Identify which cell holds the provided text, then report its [x, y] central coordinate. 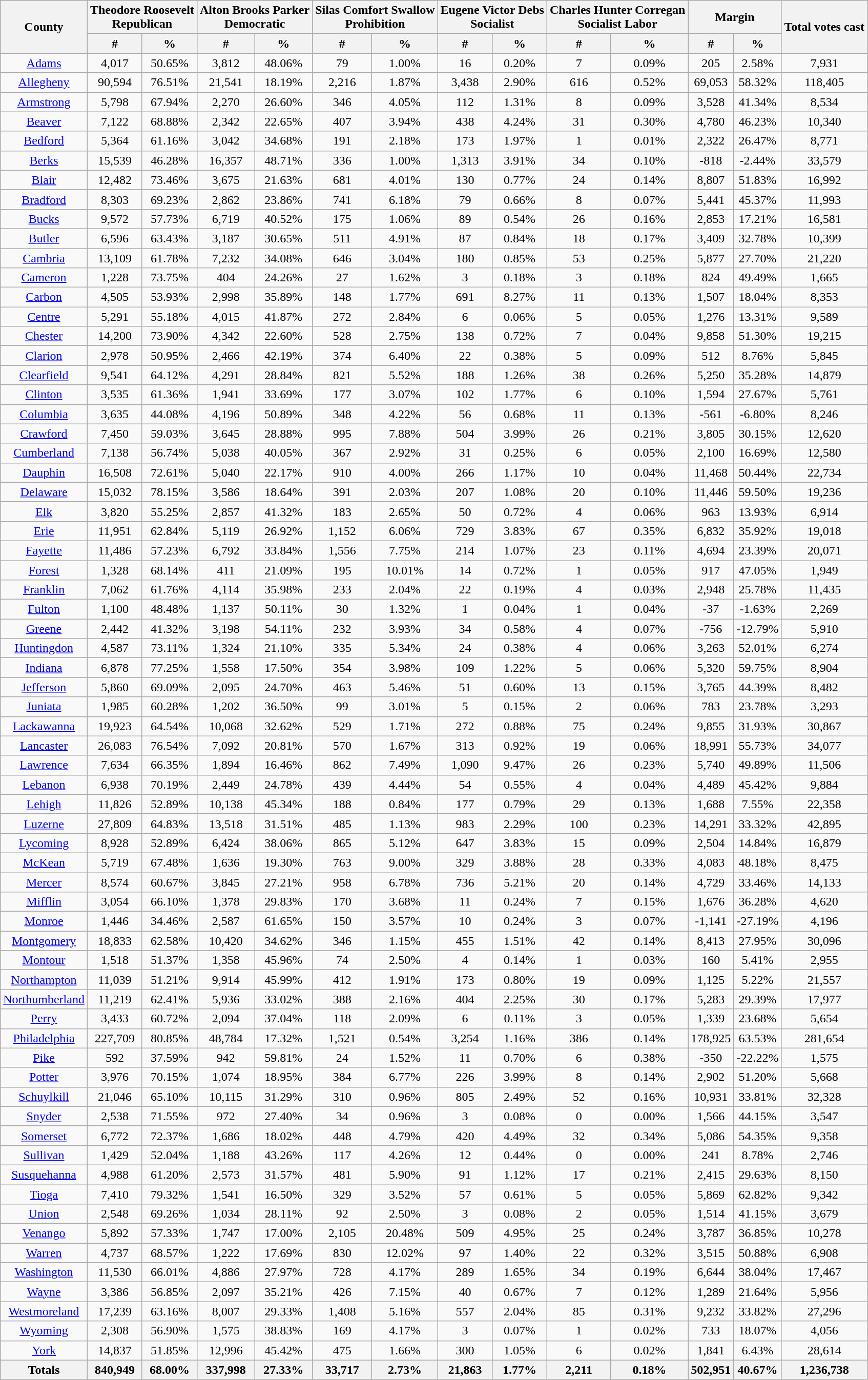
29.83% [284, 902]
3,635 [115, 414]
18.64% [284, 492]
25.78% [757, 590]
49.49% [757, 278]
51.83% [757, 180]
2,862 [225, 199]
195 [342, 570]
59.75% [757, 668]
9,884 [824, 785]
19.30% [284, 862]
Lawrence [44, 765]
15,539 [115, 160]
2.73% [405, 1370]
Eugene Victor DebsSocialist [492, 17]
16,357 [225, 160]
616 [579, 83]
2,442 [115, 629]
3,675 [225, 180]
55.73% [757, 746]
9,541 [115, 375]
34.68% [284, 141]
3.93% [405, 629]
6,832 [711, 531]
681 [342, 180]
8,413 [711, 941]
12,996 [225, 1350]
16,992 [824, 180]
6,644 [711, 1272]
61.76% [169, 590]
0.61% [520, 1194]
24.26% [284, 278]
529 [342, 726]
1,558 [225, 668]
27,296 [824, 1311]
528 [342, 336]
995 [342, 434]
21.09% [284, 570]
32 [579, 1136]
1.40% [520, 1253]
Perry [44, 1019]
32.62% [284, 726]
4.26% [405, 1155]
5,869 [711, 1194]
3.04% [405, 258]
6,596 [115, 238]
1,686 [225, 1136]
0.58% [520, 629]
42 [579, 941]
77.25% [169, 668]
1.91% [405, 980]
3,528 [711, 102]
97 [465, 1253]
2,998 [225, 297]
York [44, 1350]
-37 [711, 609]
33,717 [342, 1370]
21,220 [824, 258]
23.78% [757, 707]
4,114 [225, 590]
3,535 [115, 395]
7.55% [757, 804]
3,515 [711, 1253]
1,541 [225, 1194]
8,353 [824, 297]
68.57% [169, 1253]
1,313 [465, 160]
29 [579, 804]
13.93% [757, 511]
0.67% [520, 1292]
2,342 [225, 121]
485 [342, 823]
10,115 [225, 1097]
1,521 [342, 1038]
384 [342, 1077]
191 [342, 141]
1,137 [225, 609]
Totals [44, 1370]
21.63% [284, 180]
29.39% [757, 999]
Fayette [44, 550]
2.84% [405, 317]
61.16% [169, 141]
3.07% [405, 395]
388 [342, 999]
2.49% [520, 1097]
0.60% [520, 687]
29.63% [757, 1175]
40.67% [757, 1370]
17 [579, 1175]
2.16% [405, 999]
337,998 [225, 1370]
48.18% [757, 862]
1,324 [225, 648]
7,138 [115, 453]
67.48% [169, 862]
0.32% [650, 1253]
Union [44, 1214]
1,446 [115, 921]
Wayne [44, 1292]
27,809 [115, 823]
-756 [711, 629]
1.52% [405, 1058]
0.70% [520, 1058]
102 [465, 395]
50 [465, 511]
12 [465, 1155]
14,291 [711, 823]
Juniata [44, 707]
0.31% [650, 1311]
9.00% [405, 862]
Cumberland [44, 453]
183 [342, 511]
Schuylkill [44, 1097]
41.87% [284, 317]
73.90% [169, 336]
9,589 [824, 317]
Philadelphia [44, 1038]
8,475 [824, 862]
8.78% [757, 1155]
6,908 [824, 1253]
17.00% [284, 1233]
73.75% [169, 278]
18 [579, 238]
34,077 [824, 746]
0.85% [520, 258]
Greene [44, 629]
18,991 [711, 746]
21.64% [757, 1292]
6,772 [115, 1136]
16.69% [757, 453]
69.09% [169, 687]
942 [225, 1058]
Potter [44, 1077]
2.09% [405, 1019]
76.54% [169, 746]
1,665 [824, 278]
3,187 [225, 238]
Clearfield [44, 375]
4.91% [405, 238]
0.35% [650, 531]
Susquehanna [44, 1175]
180 [465, 258]
5,040 [225, 472]
367 [342, 453]
74 [342, 960]
3.88% [520, 862]
27.70% [757, 258]
1.67% [405, 746]
2,978 [115, 356]
1.31% [520, 102]
35.92% [757, 531]
27.95% [757, 941]
16,508 [115, 472]
3,263 [711, 648]
130 [465, 180]
38 [579, 375]
41.34% [757, 102]
0.79% [520, 804]
150 [342, 921]
1,985 [115, 707]
70.15% [169, 1077]
7,092 [225, 746]
5.21% [520, 882]
1,202 [225, 707]
30,096 [824, 941]
Carbon [44, 297]
763 [342, 862]
502,951 [711, 1370]
Lackawanna [44, 726]
Northumberland [44, 999]
9,232 [711, 1311]
60.28% [169, 707]
10,340 [824, 121]
512 [711, 356]
741 [342, 199]
50.44% [757, 472]
3,787 [711, 1233]
56.85% [169, 1292]
509 [465, 1233]
4.22% [405, 414]
79.32% [169, 1194]
8,246 [824, 414]
5,740 [711, 765]
4.01% [405, 180]
99 [342, 707]
40.52% [284, 219]
72.61% [169, 472]
1.22% [520, 668]
3,409 [711, 238]
7.49% [405, 765]
5,956 [824, 1292]
2,097 [225, 1292]
11,951 [115, 531]
2,504 [711, 843]
68.88% [169, 121]
1,429 [115, 1155]
6,938 [115, 785]
67 [579, 531]
3,054 [115, 902]
5,654 [824, 1019]
51.20% [757, 1077]
50.95% [169, 356]
7,232 [225, 258]
374 [342, 356]
45.99% [284, 980]
12,482 [115, 180]
310 [342, 1097]
38.04% [757, 1272]
Fulton [44, 609]
51.30% [757, 336]
5,250 [711, 375]
61.65% [284, 921]
118,405 [824, 83]
2,955 [824, 960]
2.90% [520, 83]
44.15% [757, 1116]
1,222 [225, 1253]
44.08% [169, 414]
17.69% [284, 1253]
1,188 [225, 1155]
233 [342, 590]
1,074 [225, 1077]
11,468 [711, 472]
19,215 [824, 336]
57.23% [169, 550]
5.41% [757, 960]
8.27% [520, 297]
5,845 [824, 356]
60.67% [169, 882]
22.60% [284, 336]
4,489 [711, 785]
26,083 [115, 746]
2,105 [342, 1233]
1.15% [405, 941]
3,812 [225, 63]
53.93% [169, 297]
3,765 [711, 687]
1,228 [115, 278]
821 [342, 375]
Silas Comfort SwallowProhibition [375, 17]
6,914 [824, 511]
266 [465, 472]
61.78% [169, 258]
Mercer [44, 882]
11,435 [824, 590]
11,826 [115, 804]
313 [465, 746]
13,109 [115, 258]
2,746 [824, 1155]
1,358 [225, 960]
335 [342, 648]
Luzerne [44, 823]
McKean [44, 862]
28.84% [284, 375]
6.06% [405, 531]
8.76% [757, 356]
10,399 [824, 238]
49.89% [757, 765]
226 [465, 1077]
2,216 [342, 83]
Montour [44, 960]
14.84% [757, 843]
3,805 [711, 434]
27.21% [284, 882]
37.59% [169, 1058]
983 [465, 823]
5,320 [711, 668]
17.50% [284, 668]
214 [465, 550]
407 [342, 121]
40 [465, 1292]
0.26% [650, 375]
50.89% [284, 414]
6,424 [225, 843]
646 [342, 258]
Venango [44, 1233]
7.75% [405, 550]
8,771 [824, 141]
16 [465, 63]
80.85% [169, 1038]
232 [342, 629]
7,122 [115, 121]
9.47% [520, 765]
6.77% [405, 1077]
59.50% [757, 492]
1,514 [711, 1214]
Alton Brooks ParkerDemocratic [254, 17]
11,993 [824, 199]
10,420 [225, 941]
148 [342, 297]
354 [342, 668]
160 [711, 960]
824 [711, 278]
-6.80% [757, 414]
0.80% [520, 980]
12,620 [824, 434]
281,654 [824, 1038]
Clinton [44, 395]
36.85% [757, 1233]
3.91% [520, 160]
5,291 [115, 317]
85 [579, 1311]
41.15% [757, 1214]
11,486 [115, 550]
5,936 [225, 999]
207 [465, 492]
8,807 [711, 180]
Elk [44, 511]
Huntingdon [44, 648]
67.94% [169, 102]
8,303 [115, 199]
426 [342, 1292]
20.48% [405, 1233]
2,538 [115, 1116]
1.66% [405, 1350]
50.11% [284, 609]
6,719 [225, 219]
3,820 [115, 511]
1.87% [405, 83]
2,902 [711, 1077]
4.00% [405, 472]
-1.63% [757, 609]
73.11% [169, 648]
Total votes cast [824, 27]
54 [465, 785]
1.71% [405, 726]
6,792 [225, 550]
592 [115, 1058]
1,566 [711, 1116]
1,090 [465, 765]
Somerset [44, 1136]
33.02% [284, 999]
1,507 [711, 297]
33.46% [757, 882]
511 [342, 238]
51 [465, 687]
0.01% [650, 141]
70.19% [169, 785]
391 [342, 492]
33.82% [757, 1311]
38.06% [284, 843]
28 [579, 862]
17.21% [757, 219]
736 [465, 882]
Indiana [44, 668]
69.26% [169, 1214]
-2.44% [757, 160]
1,894 [225, 765]
Snyder [44, 1116]
109 [465, 668]
5,892 [115, 1233]
34.62% [284, 941]
68.14% [169, 570]
18,833 [115, 941]
17.32% [284, 1038]
910 [342, 472]
68.00% [169, 1370]
830 [342, 1253]
3,547 [824, 1116]
8,150 [824, 1175]
10,068 [225, 726]
4,083 [711, 862]
48.06% [284, 63]
78.15% [169, 492]
8,482 [824, 687]
64.83% [169, 823]
27 [342, 278]
0.12% [650, 1292]
463 [342, 687]
50.65% [169, 63]
9,914 [225, 980]
205 [711, 63]
386 [579, 1038]
22,734 [824, 472]
45.96% [284, 960]
5,038 [225, 453]
4.24% [520, 121]
Delaware [44, 492]
2.18% [405, 141]
Sullivan [44, 1155]
16,581 [824, 219]
1.26% [520, 375]
481 [342, 1175]
1,688 [711, 804]
336 [342, 160]
1.12% [520, 1175]
16,879 [824, 843]
91 [465, 1175]
1.13% [405, 823]
56.74% [169, 453]
1.32% [405, 609]
13,518 [225, 823]
Lebanon [44, 785]
4.44% [405, 785]
10.01% [405, 570]
Lycoming [44, 843]
73.46% [169, 180]
Theodore RooseveltRepublican [142, 17]
557 [465, 1311]
2,270 [225, 102]
51.21% [169, 980]
1,034 [225, 1214]
17,467 [824, 1272]
22,358 [824, 804]
43.26% [284, 1155]
Montgomery [44, 941]
5.16% [405, 1311]
14,879 [824, 375]
Warren [44, 1253]
51.37% [169, 960]
2.25% [520, 999]
Pike [44, 1058]
26.60% [284, 102]
1,556 [342, 550]
51.85% [169, 1350]
32,328 [824, 1097]
61.20% [169, 1175]
24.78% [284, 785]
2,449 [225, 785]
3,433 [115, 1019]
12.02% [405, 1253]
6,274 [824, 648]
175 [342, 219]
438 [465, 121]
Dauphin [44, 472]
44.39% [757, 687]
27.33% [284, 1370]
14,133 [824, 882]
Bradford [44, 199]
1,378 [225, 902]
56 [465, 414]
1.05% [520, 1350]
71.55% [169, 1116]
37.04% [284, 1019]
4,694 [711, 550]
0.52% [650, 83]
7,062 [115, 590]
5,860 [115, 687]
66.01% [169, 1272]
57 [465, 1194]
14 [465, 570]
7,450 [115, 434]
647 [465, 843]
33.81% [757, 1097]
63.16% [169, 1311]
Beaver [44, 121]
13.31% [757, 317]
4,342 [225, 336]
42.19% [284, 356]
27.67% [757, 395]
31.57% [284, 1175]
4.49% [520, 1136]
1,236,738 [824, 1370]
20.81% [284, 746]
Jefferson [44, 687]
1,408 [342, 1311]
27.40% [284, 1116]
-350 [711, 1058]
18.04% [757, 297]
4,587 [115, 648]
348 [342, 414]
4,886 [225, 1272]
60.72% [169, 1019]
53 [579, 258]
66.10% [169, 902]
Blair [44, 180]
3,845 [225, 882]
5.22% [757, 980]
21,863 [465, 1370]
2.58% [757, 63]
Columbia [44, 414]
8,574 [115, 882]
2,587 [225, 921]
21,046 [115, 1097]
5.90% [405, 1175]
Centre [44, 317]
5,364 [115, 141]
1.16% [520, 1038]
917 [711, 570]
-561 [711, 414]
112 [465, 102]
4.95% [520, 1233]
4,729 [711, 882]
178,925 [711, 1038]
3,976 [115, 1077]
2,211 [579, 1370]
10,278 [824, 1233]
48.48% [169, 609]
570 [342, 746]
2,100 [711, 453]
36.28% [757, 902]
2.65% [405, 511]
2,095 [225, 687]
62.41% [169, 999]
0.66% [520, 199]
117 [342, 1155]
30.65% [284, 238]
59.81% [284, 1058]
Wyoming [44, 1331]
23.39% [757, 550]
33,579 [824, 160]
31.51% [284, 823]
Bedford [44, 141]
289 [465, 1272]
64.12% [169, 375]
47.05% [757, 570]
-1,141 [711, 921]
3.68% [405, 902]
0.88% [520, 726]
1,747 [225, 1233]
6.43% [757, 1350]
300 [465, 1350]
728 [342, 1272]
Clarion [44, 356]
170 [342, 902]
Armstrong [44, 102]
Mifflin [44, 902]
27.97% [284, 1272]
25 [579, 1233]
2,466 [225, 356]
1,594 [711, 395]
90,594 [115, 83]
5,119 [225, 531]
Margin [735, 17]
1,636 [225, 862]
9,572 [115, 219]
Berks [44, 160]
227,709 [115, 1038]
3,386 [115, 1292]
0.77% [520, 180]
34.08% [284, 258]
4,056 [824, 1331]
59.03% [169, 434]
10,931 [711, 1097]
-12.79% [757, 629]
805 [465, 1097]
1,125 [711, 980]
3.57% [405, 921]
0.20% [520, 63]
75 [579, 726]
30.15% [757, 434]
9,858 [711, 336]
783 [711, 707]
45.34% [284, 804]
1,289 [711, 1292]
5,910 [824, 629]
22.17% [284, 472]
29.33% [284, 1311]
6.40% [405, 356]
Erie [44, 531]
Westmoreland [44, 1311]
0.34% [650, 1136]
7,931 [824, 63]
Chester [44, 336]
1,339 [711, 1019]
4,505 [115, 297]
Cameron [44, 278]
475 [342, 1350]
1.06% [405, 219]
11,506 [824, 765]
65.10% [169, 1097]
1,941 [225, 395]
11,219 [115, 999]
Franklin [44, 590]
33.69% [284, 395]
6.18% [405, 199]
5.34% [405, 648]
1,328 [115, 570]
448 [342, 1136]
Cambria [44, 258]
69,053 [711, 83]
1.07% [520, 550]
241 [711, 1155]
28,614 [824, 1350]
10,138 [225, 804]
11,530 [115, 1272]
62.58% [169, 941]
0.92% [520, 746]
5,283 [711, 999]
18.02% [284, 1136]
3.52% [405, 1194]
Adams [44, 63]
21,557 [824, 980]
35.98% [284, 590]
Allegheny [44, 83]
5,761 [824, 395]
14,200 [115, 336]
5,798 [115, 102]
412 [342, 980]
Lancaster [44, 746]
6,878 [115, 668]
2,857 [225, 511]
1,841 [711, 1350]
0.68% [520, 414]
7.15% [405, 1292]
62.82% [757, 1194]
5,086 [711, 1136]
County [44, 27]
8,007 [225, 1311]
21.10% [284, 648]
-22.22% [757, 1058]
35.89% [284, 297]
21,541 [225, 83]
Northampton [44, 980]
0.33% [650, 862]
32.78% [757, 238]
17,239 [115, 1311]
3.94% [405, 121]
16.50% [284, 1194]
22.65% [284, 121]
30,867 [824, 726]
1.97% [520, 141]
733 [711, 1331]
15,032 [115, 492]
0.30% [650, 121]
100 [579, 823]
2.03% [405, 492]
-27.19% [757, 921]
12,580 [824, 453]
5.46% [405, 687]
58.32% [757, 83]
504 [465, 434]
33.32% [757, 823]
11,446 [711, 492]
8,904 [824, 668]
3,293 [824, 707]
57.73% [169, 219]
2,415 [711, 1175]
Butler [44, 238]
18.95% [284, 1077]
Washington [44, 1272]
972 [225, 1116]
4,015 [225, 317]
42,895 [824, 823]
4.05% [405, 102]
31.93% [757, 726]
28.11% [284, 1214]
4,291 [225, 375]
Crawford [44, 434]
1.08% [520, 492]
455 [465, 941]
7,410 [115, 1194]
54.11% [284, 629]
52.01% [757, 648]
1.62% [405, 278]
23.86% [284, 199]
138 [465, 336]
118 [342, 1019]
40.05% [284, 453]
19,236 [824, 492]
46.23% [757, 121]
17,977 [824, 999]
1.51% [520, 941]
0.44% [520, 1155]
16.46% [284, 765]
18.07% [757, 1331]
-818 [711, 160]
840,949 [115, 1370]
48,784 [225, 1038]
52 [579, 1097]
4,017 [115, 63]
9,358 [824, 1136]
24.70% [284, 687]
1,152 [342, 531]
45.37% [757, 199]
26.92% [284, 531]
2,308 [115, 1331]
420 [465, 1136]
4,737 [115, 1253]
3,645 [225, 434]
13 [579, 687]
66.35% [169, 765]
14,837 [115, 1350]
62.84% [169, 531]
4,988 [115, 1175]
2,948 [711, 590]
3.01% [405, 707]
56.90% [169, 1331]
Forest [44, 570]
8,928 [115, 843]
2,853 [711, 219]
34.46% [169, 921]
3,438 [465, 83]
0.55% [520, 785]
55.25% [169, 511]
87 [465, 238]
958 [342, 882]
50.88% [757, 1253]
89 [465, 219]
23 [579, 550]
Lehigh [44, 804]
48.71% [284, 160]
3,042 [225, 141]
865 [342, 843]
Monroe [44, 921]
411 [225, 570]
1,276 [711, 317]
11,039 [115, 980]
26.47% [757, 141]
439 [342, 785]
5,719 [115, 862]
3,254 [465, 1038]
Bucks [44, 219]
862 [342, 765]
20,071 [824, 550]
8,534 [824, 102]
31.29% [284, 1097]
19,923 [115, 726]
57.33% [169, 1233]
19,018 [824, 531]
92 [342, 1214]
5,877 [711, 258]
4.79% [405, 1136]
7,634 [115, 765]
55.18% [169, 317]
76.51% [169, 83]
18.19% [284, 83]
36.50% [284, 707]
63.43% [169, 238]
3,679 [824, 1214]
5,668 [824, 1077]
9,855 [711, 726]
54.35% [757, 1136]
4,620 [824, 902]
Charles Hunter CorreganSocialist Labor [617, 17]
7.88% [405, 434]
33.84% [284, 550]
5.52% [405, 375]
963 [711, 511]
4,780 [711, 121]
1.17% [520, 472]
1,676 [711, 902]
3,586 [225, 492]
61.36% [169, 395]
3.98% [405, 668]
28.88% [284, 434]
69.23% [169, 199]
5.12% [405, 843]
52.04% [169, 1155]
9,342 [824, 1194]
2,094 [225, 1019]
6.78% [405, 882]
3,198 [225, 629]
2.29% [520, 823]
64.54% [169, 726]
2,573 [225, 1175]
691 [465, 297]
1,949 [824, 570]
2.75% [405, 336]
729 [465, 531]
46.28% [169, 160]
63.53% [757, 1038]
1,518 [115, 960]
1,100 [115, 609]
23.68% [757, 1019]
15 [579, 843]
35.28% [757, 375]
2,548 [115, 1214]
35.21% [284, 1292]
2,269 [824, 609]
2.92% [405, 453]
2,322 [711, 141]
Tioga [44, 1194]
5,441 [711, 199]
38.83% [284, 1331]
72.37% [169, 1136]
169 [342, 1331]
1.65% [520, 1272]
